Determine the (x, y) coordinate at the center of the cell enclosing the given text.  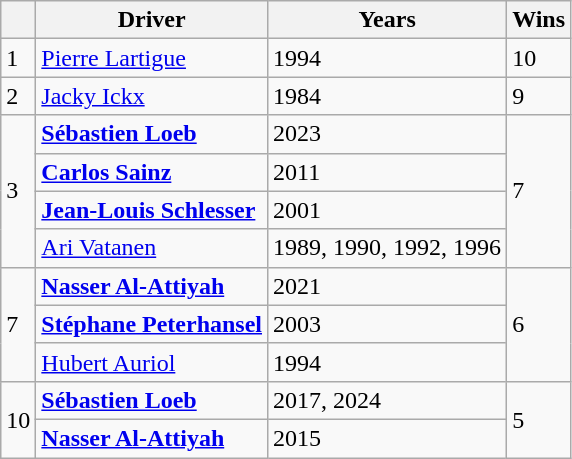
2021 (388, 286)
1 (18, 58)
1984 (388, 96)
Years (388, 20)
9 (539, 96)
5 (539, 419)
2 (18, 96)
Wins (539, 20)
Driver (152, 20)
Pierre Lartigue (152, 58)
2001 (388, 210)
Jean-Louis Schlesser (152, 210)
2017, 2024 (388, 400)
Jacky Ickx (152, 96)
2003 (388, 324)
Carlos Sainz (152, 172)
Hubert Auriol (152, 362)
Ari Vatanen (152, 248)
3 (18, 191)
2011 (388, 172)
2023 (388, 134)
6 (539, 324)
2015 (388, 438)
Stéphane Peterhansel (152, 324)
1989, 1990, 1992, 1996 (388, 248)
